Return [x, y] of the center of cell containing provided text 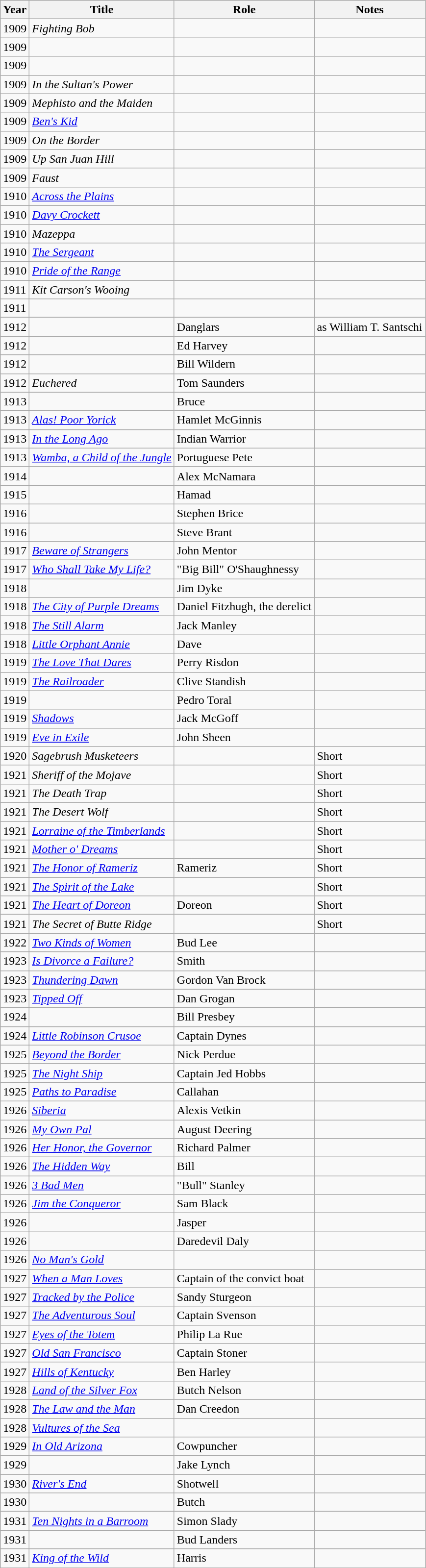
Sandy Sturgeon [244, 1297]
Jasper [244, 1222]
Her Honor, the Governor [102, 1148]
The Honor of Rameriz [102, 868]
In the Sultan's Power [102, 84]
Up San Juan Hill [102, 159]
Gordon Van Brock [244, 980]
Daniel Fitzhugh, the derelict [244, 607]
Across the Plains [102, 196]
Bill Wildern [244, 364]
Hamlet McGinnis [244, 420]
"Big Bill" O'Shaughnessy [244, 570]
Stephen Brice [244, 513]
Clive Standish [244, 681]
Butch [244, 1502]
1915 [15, 495]
Sam Black [244, 1204]
Two Kinds of Women [102, 943]
The Law and the Man [102, 1409]
The Still Alarm [102, 625]
Jake Lynch [244, 1465]
The Spirit of the Lake [102, 887]
Pedro Toral [244, 700]
Richard Palmer [244, 1148]
Tracked by the Police [102, 1297]
Davy Crockett [102, 215]
Paths to Paradise [102, 1092]
Rameriz [244, 868]
The Adventurous Soul [102, 1316]
Captain Jed Hobbs [244, 1073]
The Desert Wolf [102, 812]
On the Border [102, 140]
The City of Purple Dreams [102, 607]
Pride of the Range [102, 271]
Captain of the convict boat [244, 1278]
Jack Manley [244, 625]
Fighting Bob [102, 28]
No Man's Gold [102, 1260]
Bill Presbey [244, 1017]
The Heart of Doreon [102, 905]
Jack McGoff [244, 719]
The Love That Dares [102, 663]
Sagebrush Musketeers [102, 756]
Steve Brant [244, 532]
Callahan [244, 1092]
Ed Harvey [244, 346]
Dan Creedon [244, 1409]
Beyond the Border [102, 1054]
John Sheen [244, 737]
1914 [15, 476]
Lorraine of the Timberlands [102, 831]
Sheriff of the Mojave [102, 774]
Siberia [102, 1110]
Doreon [244, 905]
1920 [15, 756]
Ten Nights in a Barroom [102, 1521]
King of the Wild [102, 1558]
Beware of Strangers [102, 551]
Captain Stoner [244, 1353]
Nick Perdue [244, 1054]
The Railroader [102, 681]
Perry Risdon [244, 663]
Daredevil Daly [244, 1241]
River's End [102, 1484]
Dave [244, 644]
Bill [244, 1167]
August Deering [244, 1129]
Jim the Conqueror [102, 1204]
Euchered [102, 383]
Faust [102, 177]
Title [102, 10]
Old San Francisco [102, 1353]
Notes [370, 10]
Bud Landers [244, 1540]
Shotwell [244, 1484]
Land of the Silver Fox [102, 1390]
Mazeppa [102, 234]
Tom Saunders [244, 383]
Butch Nelson [244, 1390]
Danglars [244, 327]
My Own Pal [102, 1129]
Jim Dyke [244, 588]
The Night Ship [102, 1073]
The Hidden Way [102, 1167]
"Bull" Stanley [244, 1185]
Vultures of the Sea [102, 1428]
Dan Grogan [244, 998]
The Death Trap [102, 793]
Kit Carson's Wooing [102, 290]
Captain Dynes [244, 1036]
Bruce [244, 401]
Eve in Exile [102, 737]
John Mentor [244, 551]
Shadows [102, 719]
Eyes of the Totem [102, 1334]
Little Robinson Crusoe [102, 1036]
Smith [244, 961]
Alex McNamara [244, 476]
Alas! Poor Yorick [102, 420]
Ben Harley [244, 1371]
Alexis Vetkin [244, 1110]
Cowpuncher [244, 1446]
When a Man Loves [102, 1278]
Little Orphant Annie [102, 644]
Hills of Kentucky [102, 1371]
Ben's Kid [102, 122]
Portuguese Pete [244, 457]
as William T. Santschi [370, 327]
Role [244, 10]
Captain Svenson [244, 1316]
In the Long Ago [102, 439]
Tipped Off [102, 998]
Mephisto and the Maiden [102, 103]
Bud Lee [244, 943]
Thundering Dawn [102, 980]
In Old Arizona [102, 1446]
Who Shall Take My Life? [102, 570]
Indian Warrior [244, 439]
Mother o' Dreams [102, 849]
Is Divorce a Failure? [102, 961]
1922 [15, 943]
Hamad [244, 495]
The Sergeant [102, 252]
Harris [244, 1558]
Year [15, 10]
The Secret of Butte Ridge [102, 924]
Wamba, a Child of the Jungle [102, 457]
3 Bad Men [102, 1185]
Simon Slady [244, 1521]
Philip La Rue [244, 1334]
